Locate the cell with the specified text and output its [X, Y] center coordinate. 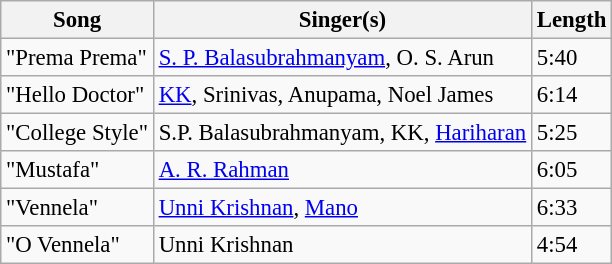
A. R. Rahman [342, 170]
"Prema Prema" [78, 58]
5:40 [572, 58]
6:05 [572, 170]
4:54 [572, 245]
"Hello Doctor" [78, 95]
"College Style" [78, 133]
6:14 [572, 95]
S.P. Balasubrahmanyam, KK, Hariharan [342, 133]
"O Vennela" [78, 245]
S. P. Balasubrahmanyam, O. S. Arun [342, 58]
Length [572, 20]
Song [78, 20]
5:25 [572, 133]
Singer(s) [342, 20]
Unni Krishnan [342, 245]
"Mustafa" [78, 170]
6:33 [572, 208]
"Vennela" [78, 208]
KK, Srinivas, Anupama, Noel James [342, 95]
Unni Krishnan, Mano [342, 208]
